For the text-containing cell, return its midpoint in (X, Y) coordinate format. 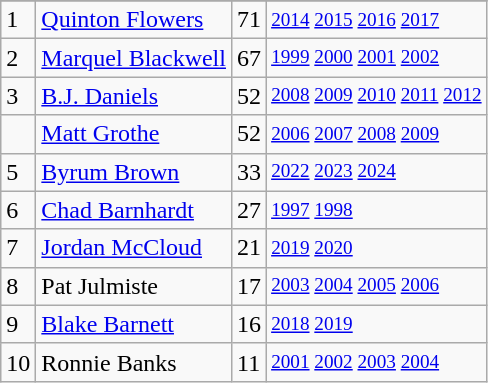
Quinton Flowers (134, 20)
67 (248, 58)
Byrum Brown (134, 172)
2006 2007 2008 2009 (377, 134)
71 (248, 20)
21 (248, 248)
27 (248, 210)
17 (248, 286)
1 (18, 20)
5 (18, 172)
7 (18, 248)
2008 2009 2010 2011 2012 (377, 96)
9 (18, 324)
2014 2015 2016 2017 (377, 20)
2001 2002 2003 2004 (377, 362)
Ronnie Banks (134, 362)
Matt Grothe (134, 134)
16 (248, 324)
2018 2019 (377, 324)
1997 1998 (377, 210)
33 (248, 172)
1999 2000 2001 2002 (377, 58)
6 (18, 210)
2019 2020 (377, 248)
Pat Julmiste (134, 286)
2003 2004 2005 2006 (377, 286)
8 (18, 286)
2022 2023 2024 (377, 172)
3 (18, 96)
Chad Barnhardt (134, 210)
2 (18, 58)
11 (248, 362)
10 (18, 362)
Marquel Blackwell (134, 58)
B.J. Daniels (134, 96)
Blake Barnett (134, 324)
Jordan McCloud (134, 248)
